From the cell containing the given text, extract its center point as [x, y] coordinate. 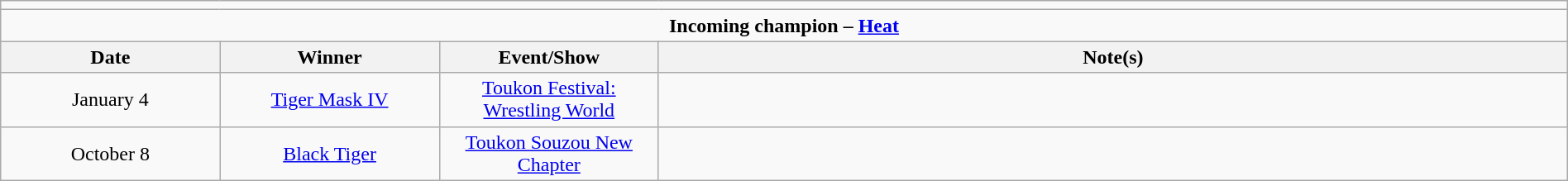
Note(s) [1113, 57]
Black Tiger [329, 154]
Event/Show [549, 57]
Winner [329, 57]
January 4 [111, 99]
Toukon Souzou New Chapter [549, 154]
Tiger Mask IV [329, 99]
Date [111, 57]
Incoming champion – Heat [784, 26]
October 8 [111, 154]
Toukon Festival: Wrestling World [549, 99]
